Detect which cell encompasses the target text, then output its (x, y) center coordinate. 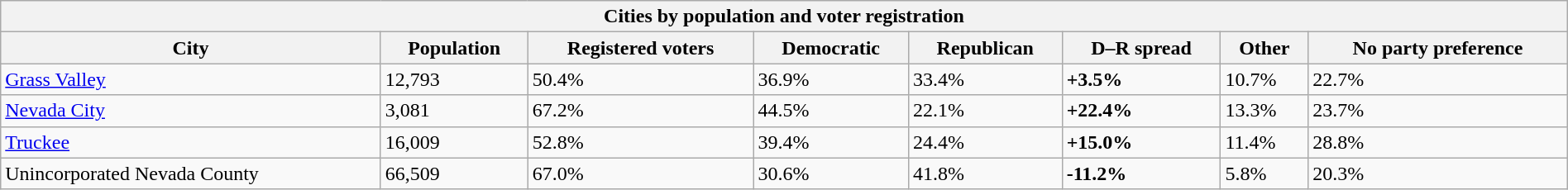
50.4% (640, 79)
10.7% (1264, 79)
28.8% (1438, 142)
52.8% (640, 142)
City (190, 48)
-11.2% (1141, 173)
20.3% (1438, 173)
+15.0% (1141, 142)
Other (1264, 48)
13.3% (1264, 111)
No party preference (1438, 48)
22.7% (1438, 79)
+22.4% (1141, 111)
Grass Valley (190, 79)
24.4% (985, 142)
22.1% (985, 111)
+3.5% (1141, 79)
30.6% (831, 173)
D–R spread (1141, 48)
33.4% (985, 79)
41.8% (985, 173)
Truckee (190, 142)
67.2% (640, 111)
3,081 (454, 111)
11.4% (1264, 142)
12,793 (454, 79)
Registered voters (640, 48)
Nevada City (190, 111)
Cities by population and voter registration (784, 17)
67.0% (640, 173)
Unincorporated Nevada County (190, 173)
Republican (985, 48)
Population (454, 48)
39.4% (831, 142)
44.5% (831, 111)
Democratic (831, 48)
36.9% (831, 79)
16,009 (454, 142)
23.7% (1438, 111)
66,509 (454, 173)
5.8% (1264, 173)
